Determine the (X, Y) coordinate at the center of the cell enclosing the given text.  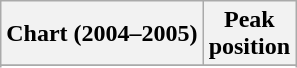
Chart (2004–2005) (102, 34)
Peakposition (249, 34)
